Locate the cell with the specified text and output its [X, Y] center coordinate. 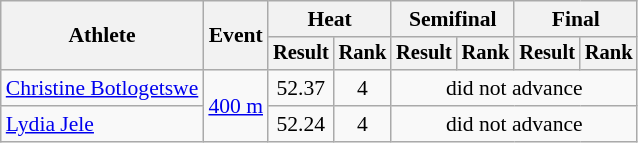
Lydia Jele [102, 124]
Event [236, 36]
52.37 [301, 88]
52.24 [301, 124]
400 m [236, 106]
Christine Botlogetswe [102, 88]
Athlete [102, 36]
Heat [330, 19]
Final [576, 19]
Semifinal [452, 19]
